Pinpoint the cell where the given text exists, returning its (X, Y) midpoint coordinate. 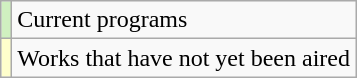
Current programs (184, 20)
Works that have not yet been aired (184, 58)
